Capture the cell that displays the provided text and extract its (X, Y) central coordinate. 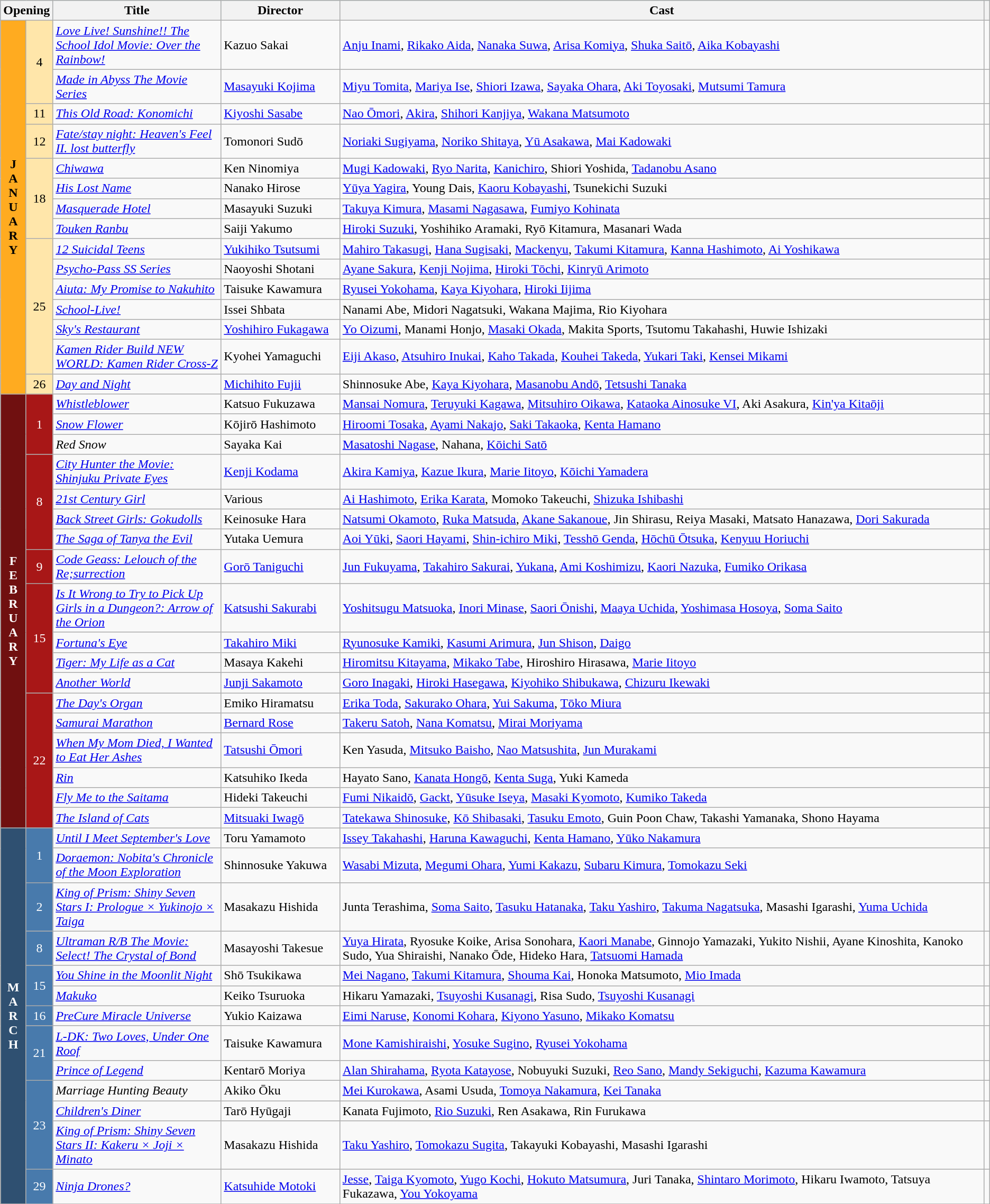
Keiko Tsuruoka (280, 996)
Cast (662, 11)
Taku Yashiro, Tomokazu Sugita, Takayuki Kobayashi, Masashi Igarashi (662, 1145)
Kiyoshi Sasabe (280, 114)
The Saga of Tanya the Evil (137, 539)
21st Century Girl (137, 499)
Katsuhiko Ikeda (280, 778)
Mei Kurokawa, Asami Usuda, Tomoya Nakamura, Kei Tanaka (662, 1090)
This Old Road: Konomichi (137, 114)
King of Prism: Shiny Seven Stars I: Prologue × Yukinojo × Taiga (137, 907)
Bernard Rose (280, 723)
Jun Fukuyama, Takahiro Sakurai, Yukana, Ami Koshimizu, Kaori Nazuka, Fumiko Orikasa (662, 566)
Whistleblower (137, 404)
Tatsushi Ōmori (280, 750)
Issei Shbata (280, 309)
Sky's Restaurant (137, 330)
Kazuo Sakai (280, 45)
4 (39, 62)
Nanako Hirose (280, 188)
12 Suicidal Teens (137, 249)
You Shine in the Moonlit Night (137, 975)
Tarō Hyūgaji (280, 1110)
Toru Yamamoto (280, 838)
18 (39, 198)
Mugi Kadowaki, Ryo Narita, Kanichiro, Shiori Yoshida, Tadanobu Asano (662, 168)
Another World (137, 682)
Mei Nagano, Takumi Kitamura, Shouma Kai, Honoka Matsumoto, Mio Imada (662, 975)
Anju Inami, Rikako Aida, Nanaka Suwa, Arisa Komiya, Shuka Saitō, Aika Kobayashi (662, 45)
Snow Flower (137, 424)
9 (39, 566)
21 (39, 1053)
Naoyoshi Shotani (280, 269)
Erika Toda, Sakurako Ohara, Yui Sakuma, Tōko Miura (662, 703)
Wasabi Mizuta, Megumi Ohara, Yumi Kakazu, Subaru Kimura, Tomokazu Seki (662, 865)
Ryusei Yokohama, Kaya Kiyohara, Hiroki Iijima (662, 289)
Psycho-Pass SS Series (137, 269)
Back Street Girls: Gokudolls (137, 519)
Samurai Marathon (137, 723)
Day and Night (137, 384)
Fate/stay night: Heaven's Feel II. lost butterfly (137, 141)
Jesse, Taiga Kyomoto, Yugo Kochi, Hokuto Matsumura, Juri Tanaka, Shintaro Morimoto, Hikaru Iwamoto, Tatsuya Fukazawa, You Yokoyama (662, 1187)
Hiromitsu Kitayama, Mikako Tabe, Hiroshiro Hirasawa, Marie Iitoyo (662, 662)
Takuya Kimura, Masami Nagasawa, Fumiyo Kohinata (662, 208)
Is It Wrong to Try to Pick Up Girls in a Dungeon?: Arrow of the Orion (137, 608)
Love Live! Sunshine!! The School Idol Movie: Over the Rainbow! (137, 45)
The Day's Organ (137, 703)
Tiger: My Life as a Cat (137, 662)
Mansai Nomura, Teruyuki Kagawa, Mitsuhiro Oikawa, Kataoka Ainosuke VI, Aki Asakura, Kin'ya Kitaōji (662, 404)
Noriaki Sugiyama, Noriko Shitaya, Yū Asakawa, Mai Kadowaki (662, 141)
Opening (26, 11)
29 (39, 1187)
Kentarō Moriya (280, 1070)
Gorō Taniguchi (280, 566)
Tatekawa Shinosuke, Kō Shibasaki, Tasuku Emoto, Guin Poon Chaw, Takashi Yamanaka, Shono Hayama (662, 818)
Hideki Takeuchi (280, 798)
MARCH (14, 1016)
Eiji Akaso, Atsuhiro Inukai, Kaho Takada, Kouhei Takeda, Yukari Taki, Kensei Mikami (662, 357)
23 (39, 1125)
Yoshihiro Fukagawa (280, 330)
Emiko Hiramatsu (280, 703)
Hiroomi Tosaka, Ayami Nakajo, Saki Takaoka, Kenta Hamano (662, 424)
Yoshitsugu Matsuoka, Inori Minase, Saori Ōnishi, Maaya Uchida, Yoshimasa Hosoya, Soma Saito (662, 608)
Kyohei Yamaguchi (280, 357)
His Lost Name (137, 188)
Yūya Yagira, Young Dais, Kaoru Kobayashi, Tsunekichi Suzuki (662, 188)
Miyu Tomita, Mariya Ise, Shiori Izawa, Sayaka Ohara, Aki Toyosaki, Mutsumi Tamura (662, 87)
PreCure Miracle Universe (137, 1016)
Ninja Drones? (137, 1187)
16 (39, 1016)
Junji Sakamoto (280, 682)
Katsushi Sakurabi (280, 608)
Hayato Sano, Kanata Hongō, Kenta Suga, Yuki Kameda (662, 778)
Tomonori Sudō (280, 141)
Chiwawa (137, 168)
Katsuo Fukuzawa (280, 404)
The Island of Cats (137, 818)
12 (39, 141)
Various (280, 499)
Eimi Naruse, Konomi Kohara, Kiyono Yasuno, Mikako Komatsu (662, 1016)
City Hunter the Movie: Shinjuku Private Eyes (137, 472)
Children's Diner (137, 1110)
Makuko (137, 996)
Fumi Nikaidō, Gackt, Yūsuke Iseya, Masaki Kyomoto, Kumiko Takeda (662, 798)
Red Snow (137, 444)
L-DK: Two Loves, Under One Roof (137, 1043)
Ken Yasuda, Mitsuko Baisho, Nao Matsushita, Jun Murakami (662, 750)
Nao Ōmori, Akira, Shihori Kanjiya, Wakana Matsumoto (662, 114)
Kanata Fujimoto, Rio Suzuki, Ren Asakawa, Rin Furukawa (662, 1110)
Yukio Kaizawa (280, 1016)
Issey Takahashi, Haruna Kawaguchi, Kenta Hamano, Yūko Nakamura (662, 838)
Mone Kamishiraishi, Yosuke Sugino, Ryusei Yokohama (662, 1043)
Michihito Fujii (280, 384)
Yo Oizumi, Manami Honjo, Masaki Okada, Makita Sports, Tsutomu Takahashi, Huwie Ishizaki (662, 330)
Fly Me to the Saitama (137, 798)
Kōjirō Hashimoto (280, 424)
Doraemon: Nobita's Chronicle of the Moon Exploration (137, 865)
Shinnosuke Yakuwa (280, 865)
Shinnosuke Abe, Kaya Kiyohara, Masanobu Andō, Tetsushi Tanaka (662, 384)
Alan Shirahama, Ryota Katayose, Nobuyuki Suzuki, Reo Sano, Mandy Sekiguchi, Kazuma Kawamura (662, 1070)
Aiuta: My Promise to Nakuhito (137, 289)
Shō Tsukikawa (280, 975)
Masaya Kakehi (280, 662)
Code Geass: Lelouch of the Re;surrection (137, 566)
Mitsuaki Iwagō (280, 818)
Until I Meet September's Love (137, 838)
Akira Kamiya, Kazue Ikura, Marie Iitoyo, Kōichi Yamadera (662, 472)
22 (39, 761)
King of Prism: Shiny Seven Stars II: Kakeru × Joji × Minato (137, 1145)
Made in Abyss The Movie Series (137, 87)
Kamen Rider Build NEW WORLD: Kamen Rider Cross-Z (137, 357)
Sayaka Kai (280, 444)
Yukihiko Tsutsumi (280, 249)
Marriage Hunting Beauty (137, 1090)
Junta Terashima, Soma Saito, Tasuku Hatanaka, Taku Yashiro, Takuma Nagatsuka, Masashi Igarashi, Yuma Uchida (662, 907)
School-Live! (137, 309)
Takahiro Miki (280, 642)
Natsumi Okamoto, Ruka Matsuda, Akane Sakanoue, Jin Shirasu, Reiya Masaki, Matsato Hanazawa, Dori Sakurada (662, 519)
Title (137, 11)
Rin (137, 778)
Yutaka Uemura (280, 539)
Masayoshi Takesue (280, 948)
When My Mom Died, I Wanted to Eat Her Ashes (137, 750)
Kenji Kodama (280, 472)
Touken Ranbu (137, 229)
Masquerade Hotel (137, 208)
Hikaru Yamazaki, Tsuyoshi Kusanagi, Risa Sudo, Tsuyoshi Kusanagi (662, 996)
Ken Ninomiya (280, 168)
Keinosuke Hara (280, 519)
Director (280, 11)
2 (39, 907)
Masayuki Kojima (280, 87)
Ryunosuke Kamiki, Kasumi Arimura, Jun Shison, Daigo (662, 642)
Hiroki Suzuki, Yoshihiko Aramaki, Ryō Kitamura, Masanari Wada (662, 229)
Masayuki Suzuki (280, 208)
Aoi Yūki, Saori Hayami, Shin-ichiro Miki, Tesshō Genda, Hōchū Ōtsuka, Kenyuu Horiuchi (662, 539)
Goro Inagaki, Hiroki Hasegawa, Kiyohiko Shibukawa, Chizuru Ikewaki (662, 682)
Akiko Ōku (280, 1090)
Ultraman R/B The Movie: Select! The Crystal of Bond (137, 948)
11 (39, 114)
JANUARY (14, 207)
Takeru Satoh, Nana Komatsu, Mirai Moriyama (662, 723)
Ai Hashimoto, Erika Karata, Momoko Takeuchi, Shizuka Ishibashi (662, 499)
Fortuna's Eye (137, 642)
25 (39, 306)
Saiji Yakumo (280, 229)
FEBRUARY (14, 611)
Nanami Abe, Midori Nagatsuki, Wakana Majima, Rio Kiyohara (662, 309)
Ayane Sakura, Kenji Nojima, Hiroki Tōchi, Kinryū Arimoto (662, 269)
Mahiro Takasugi, Hana Sugisaki, Mackenyu, Takumi Kitamura, Kanna Hashimoto, Ai Yoshikawa (662, 249)
26 (39, 384)
Masatoshi Nagase, Nahana, Kōichi Satō (662, 444)
Prince of Legend (137, 1070)
Katsuhide Motoki (280, 1187)
